Provide the [X, Y] coordinate of the cell's center where the given text is located.  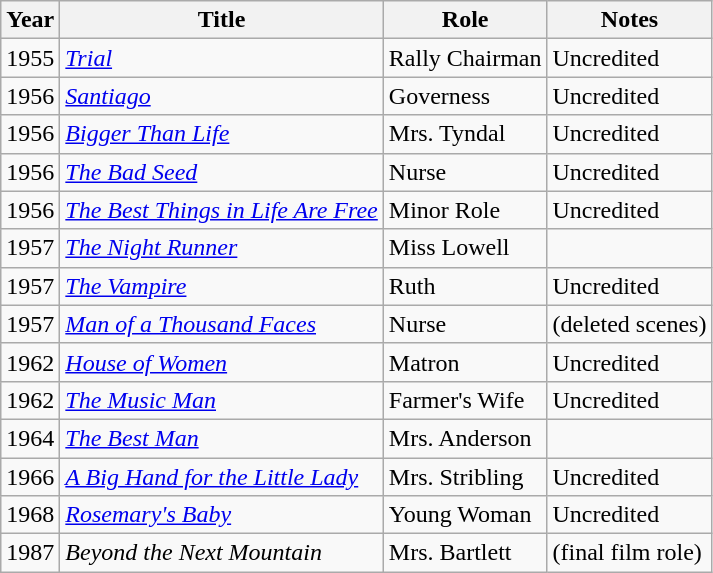
The Night Runner [222, 248]
Ruth [465, 286]
Santiago [222, 96]
Year [30, 20]
Mrs. Stribling [465, 477]
The Best Things in Life Are Free [222, 210]
Miss Lowell [465, 248]
1955 [30, 58]
The Music Man [222, 400]
Farmer's Wife [465, 400]
Beyond the Next Mountain [222, 553]
Notes [630, 20]
A Big Hand for the Little Lady [222, 477]
1968 [30, 515]
The Vampire [222, 286]
Man of a Thousand Faces [222, 324]
Young Woman [465, 515]
(deleted scenes) [630, 324]
Role [465, 20]
House of Women [222, 362]
Governess [465, 96]
The Best Man [222, 438]
1987 [30, 553]
1966 [30, 477]
1964 [30, 438]
Mrs. Tyndal [465, 134]
(final film role) [630, 553]
Matron [465, 362]
Mrs. Anderson [465, 438]
Minor Role [465, 210]
Mrs. Bartlett [465, 553]
Title [222, 20]
The Bad Seed [222, 172]
Rosemary's Baby [222, 515]
Trial [222, 58]
Bigger Than Life [222, 134]
Rally Chairman [465, 58]
